Locate the cell with the specified text and output its [x, y] center coordinate. 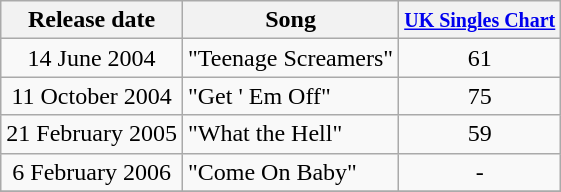
- [480, 172]
61 [480, 58]
"Teenage Screamers" [290, 58]
14 June 2004 [92, 58]
"Get ' Em Off" [290, 96]
21 February 2005 [92, 134]
59 [480, 134]
"Come On Baby" [290, 172]
"What the Hell" [290, 134]
UK Singles Chart [480, 20]
11 October 2004 [92, 96]
75 [480, 96]
Song [290, 20]
6 February 2006 [92, 172]
Release date [92, 20]
